Search for the cell housing the specified text and yield its [X, Y] center coordinate. 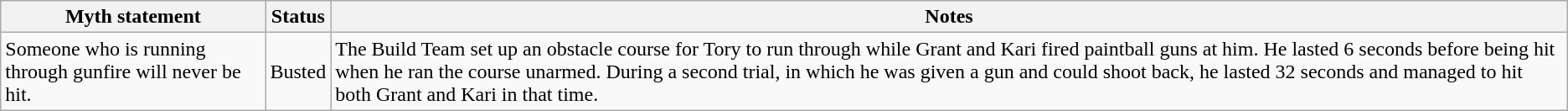
Status [298, 17]
Notes [950, 17]
Someone who is running through gunfire will never be hit. [133, 71]
Busted [298, 71]
Myth statement [133, 17]
